Return the (x, y) coordinate for the center point of the cell that contains the specified text.  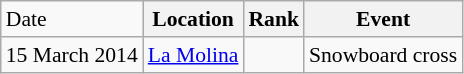
Date (72, 19)
La Molina (194, 55)
Snowboard cross (383, 55)
Rank (274, 19)
Location (194, 19)
15 March 2014 (72, 55)
Event (383, 19)
